Locate the cell with the specified text and output its (X, Y) center coordinate. 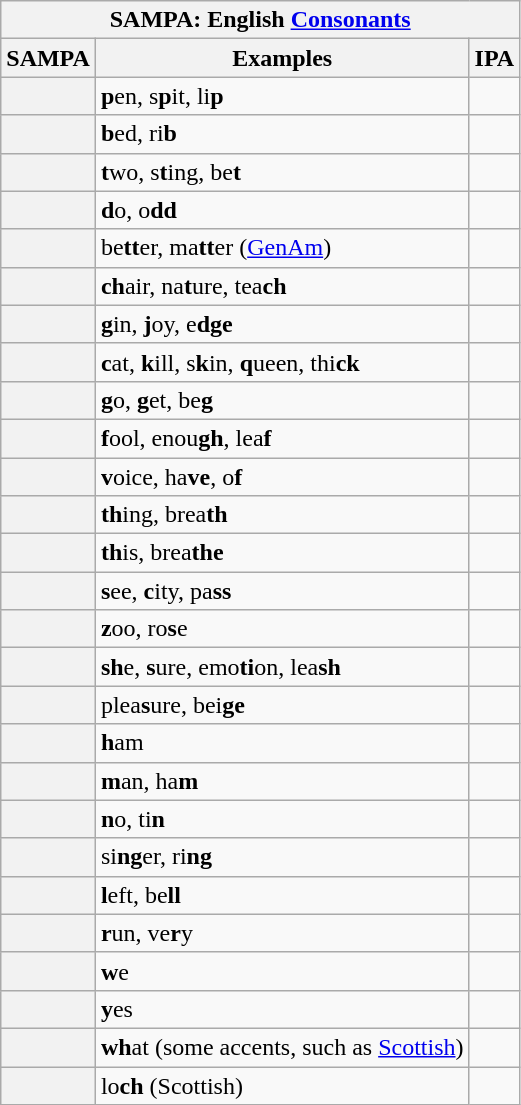
gin, joy, edge (282, 324)
see, city, pass (282, 591)
SAMPA (48, 58)
we (282, 971)
thing, breath (282, 515)
no, tin (282, 819)
Examples (282, 58)
better, matter (GenAm) (282, 248)
IPA (494, 58)
cat, kill, skin, queen, thick (282, 362)
chair, nature, teach (282, 286)
pen, spit, lip (282, 96)
ham (282, 743)
loch (Scottish) (282, 1085)
this, breathe (282, 553)
go, get, beg (282, 400)
SAMPA: English Consonants (260, 20)
left, bell (282, 895)
voice, have, of (282, 477)
singer, ring (282, 857)
two, sting, bet (282, 172)
man, ham (282, 781)
run, very (282, 933)
pleasure, beige (282, 705)
do, odd (282, 210)
fool, enough, leaf (282, 438)
she, sure, emotion, leash (282, 667)
what (some accents, such as Scottish) (282, 1047)
bed, rib (282, 134)
zoo, rose (282, 629)
yes (282, 1009)
